Search for the cell housing the specified text and yield its [x, y] center coordinate. 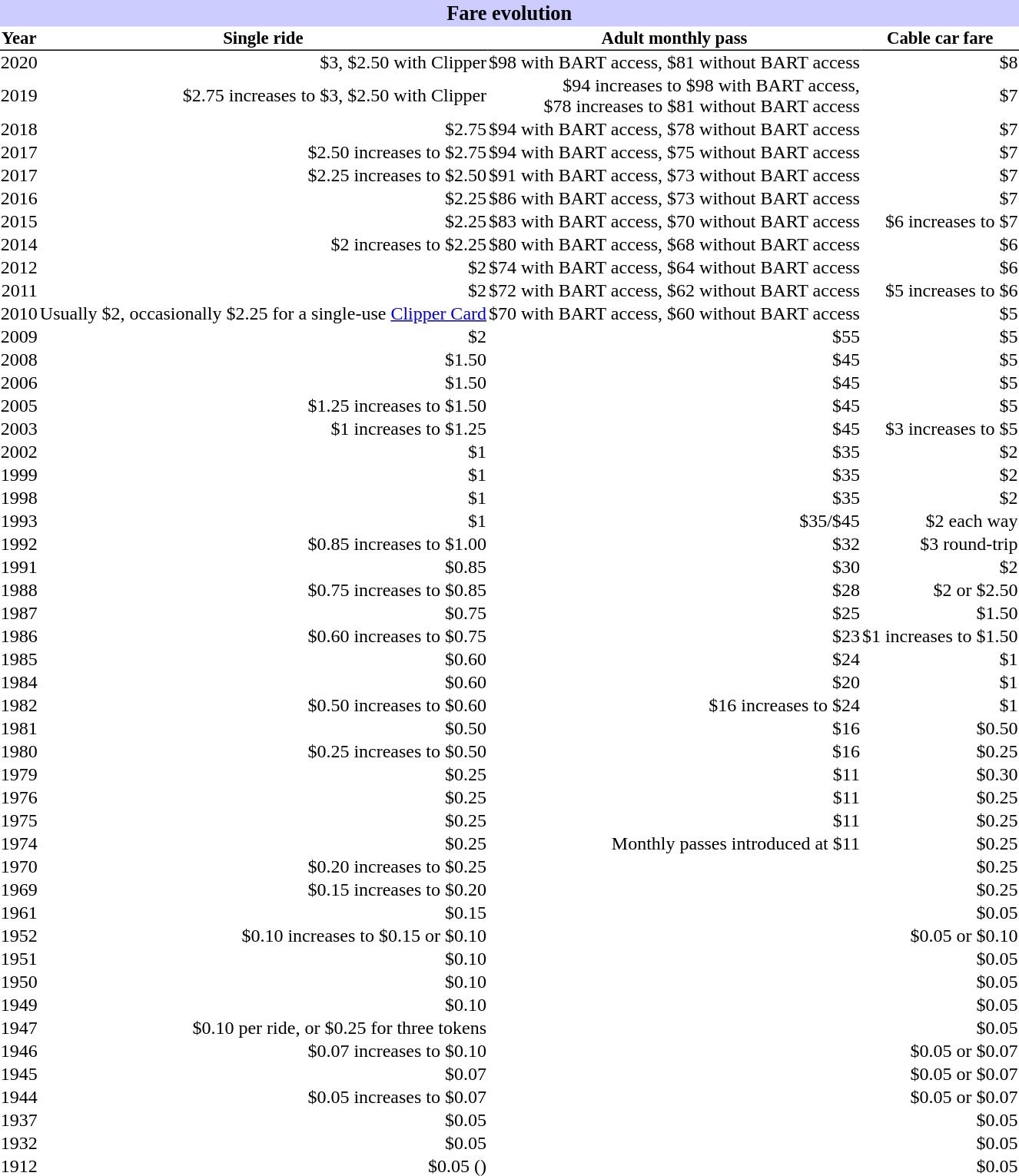
$20 [675, 682]
$16 increases to $24 [675, 705]
$0.85 increases to $1.00 [263, 544]
$3 round-trip [940, 544]
$24 [675, 659]
$2 or $2.50 [940, 590]
$25 [675, 613]
$0.05 increases to $0.07 [263, 1097]
$2 each way [940, 521]
$55 [675, 336]
$3 increases to $5 [940, 429]
$30 [675, 567]
$94 with BART access, $75 without BART access [675, 152]
$0.75 increases to $0.85 [263, 590]
$0.20 increases to $0.25 [263, 866]
$0.10 increases to $0.15 or $0.10 [263, 936]
$91 with BART access, $73 without BART access [675, 175]
$2.75 increases to $3, $2.50 with Clipper [263, 95]
$83 with BART access, $70 without BART access [675, 221]
Monthly passes introduced at $11 [675, 843]
$35/$45 [675, 521]
$0.85 [263, 567]
$0.07 increases to $0.10 [263, 1051]
$74 with BART access, $64 without BART access [675, 267]
$0.75 [263, 613]
$0.50 increases to $0.60 [263, 705]
$0.60 increases to $0.75 [263, 636]
$32 [675, 544]
$70 with BART access, $60 without BART access [675, 313]
Single ride [263, 38]
$2.50 increases to $2.75 [263, 152]
$86 with BART access, $73 without BART access [675, 198]
$98 with BART access, $81 without BART access [675, 62]
$0.10 per ride, or $0.25 for three tokens [263, 1028]
$94 with BART access, $78 without BART access [675, 129]
$5 increases to $6 [940, 290]
$28 [675, 590]
Adult monthly pass [675, 38]
$72 with BART access, $62 without BART access [675, 290]
$23 [675, 636]
$6 increases to $7 [940, 221]
$1 increases to $1.50 [940, 636]
$0.05 or $0.10 [940, 936]
$1 increases to $1.25 [263, 429]
Cable car fare [940, 38]
$2.75 [263, 129]
Usually $2, occasionally $2.25 for a single-use Clipper Card [263, 313]
$0.07 [263, 1074]
$2 increases to $2.25 [263, 244]
$0.15 [263, 913]
$8 [940, 62]
$3, $2.50 with Clipper [263, 62]
$2.25 increases to $2.50 [263, 175]
$1.25 increases to $1.50 [263, 406]
$94 increases to $98 with BART access,$78 increases to $81 without BART access [675, 95]
$80 with BART access, $68 without BART access [675, 244]
$0.30 [940, 774]
$0.15 increases to $0.20 [263, 889]
$0.25 increases to $0.50 [263, 751]
